Return the (X, Y) coordinate for the center point of the cell that contains the specified text.  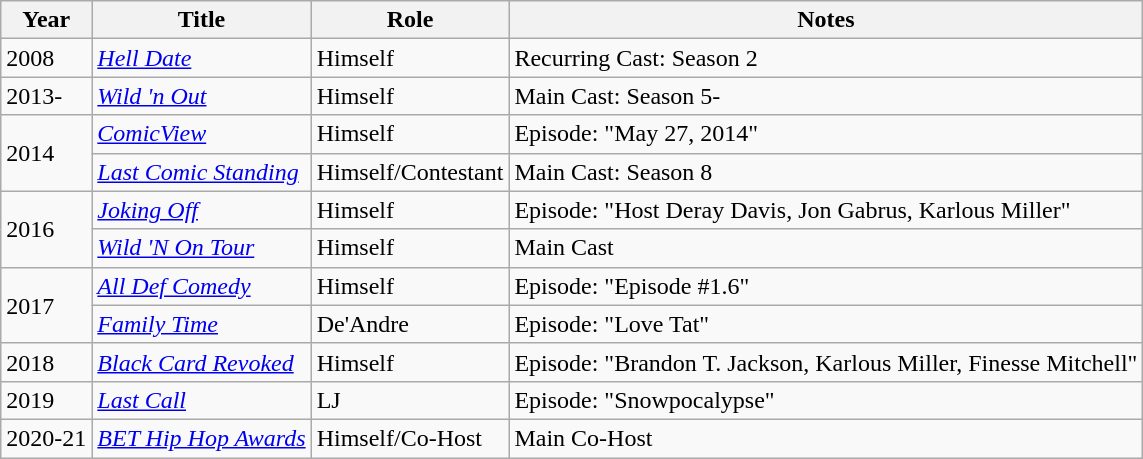
Wild 'N On Tour (202, 248)
Episode: "Host Deray Davis, Jon Gabrus, Karlous Miller" (826, 210)
Episode: "Snowpocalypse" (826, 400)
Black Card Revoked (202, 362)
Recurring Cast: Season 2 (826, 58)
Episode: "Love Tat" (826, 324)
Episode: "Episode #1.6" (826, 286)
Title (202, 20)
2020-21 (46, 438)
2016 (46, 229)
LJ (410, 400)
2014 (46, 153)
2008 (46, 58)
Joking Off (202, 210)
Last Call (202, 400)
Episode: "Brandon T. Jackson, Karlous Miller, Finesse Mitchell" (826, 362)
Hell Date (202, 58)
Wild 'n Out (202, 96)
Main Co-Host (826, 438)
Role (410, 20)
Main Cast: Season 8 (826, 172)
De'Andre (410, 324)
Episode: "May 27, 2014" (826, 134)
All Def Comedy (202, 286)
2019 (46, 400)
Main Cast (826, 248)
2013- (46, 96)
2017 (46, 305)
Family Time (202, 324)
Himself/Co-Host (410, 438)
2018 (46, 362)
Himself/Contestant (410, 172)
BET Hip Hop Awards (202, 438)
Year (46, 20)
ComicView (202, 134)
Last Comic Standing (202, 172)
Main Cast: Season 5- (826, 96)
Notes (826, 20)
